Detect which cell encompasses the target text, then output its (x, y) center coordinate. 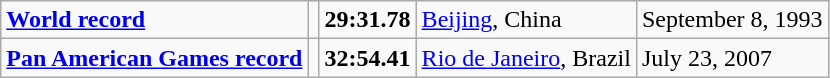
32:54.41 (368, 58)
World record (154, 20)
July 23, 2007 (732, 58)
September 8, 1993 (732, 20)
Pan American Games record (154, 58)
29:31.78 (368, 20)
Beijing, China (526, 20)
Rio de Janeiro, Brazil (526, 58)
